Search for the cell housing the specified text and yield its (x, y) center coordinate. 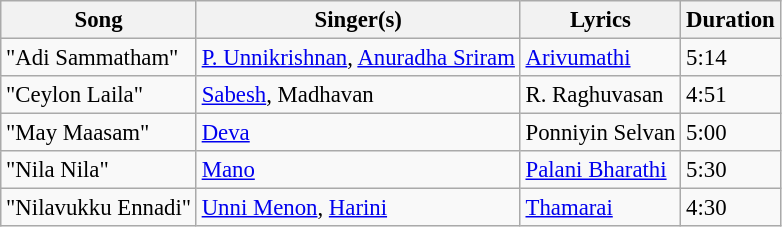
Palani Bharathi (600, 170)
Duration (730, 20)
P. Unnikrishnan, Anuradha Sriram (358, 58)
5:14 (730, 58)
"Adi Sammatham" (99, 58)
Singer(s) (358, 20)
Unni Menon, Harini (358, 208)
Mano (358, 170)
Sabesh, Madhavan (358, 95)
Lyrics (600, 20)
Thamarai (600, 208)
"Ceylon Laila" (99, 95)
Deva (358, 133)
5:30 (730, 170)
Arivumathi (600, 58)
4:30 (730, 208)
"Nila Nila" (99, 170)
"Nilavukku Ennadi" (99, 208)
"May Maasam" (99, 133)
Song (99, 20)
R. Raghuvasan (600, 95)
4:51 (730, 95)
Ponniyin Selvan (600, 133)
5:00 (730, 133)
